Search for the cell housing the specified text and yield its [X, Y] center coordinate. 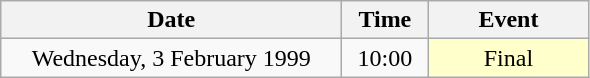
Wednesday, 3 February 1999 [172, 58]
Time [385, 20]
Event [508, 20]
Final [508, 58]
Date [172, 20]
10:00 [385, 58]
